Extract the [X, Y] coordinate from the center of the cell holding the provided text.  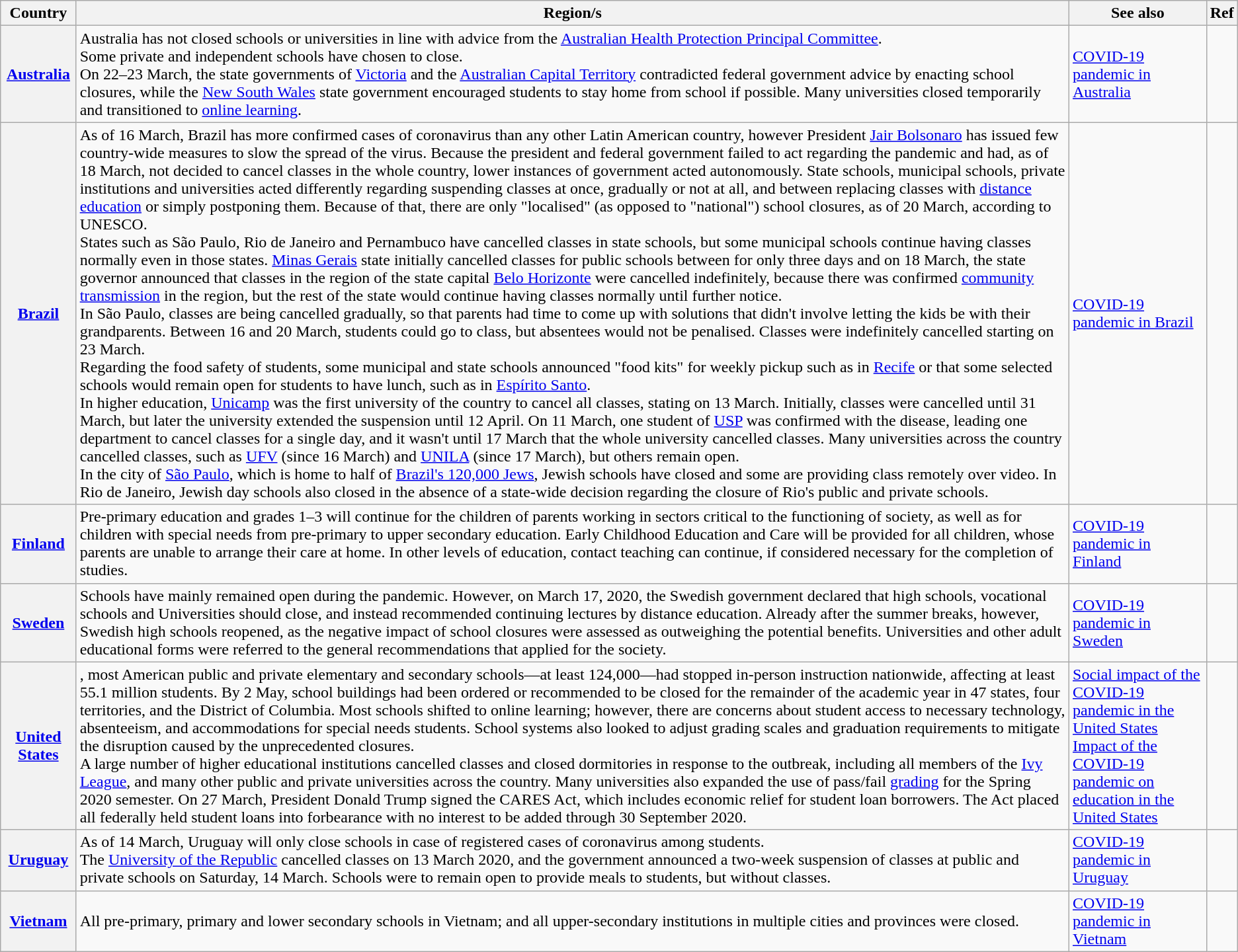
Uruguay [38, 860]
See also [1138, 13]
Vietnam [38, 921]
COVID-19 pandemic in Sweden [1138, 623]
COVID-19 pandemic in Vietnam [1138, 921]
COVID-19 pandemic in Australia [1138, 74]
Brazil [38, 313]
Social impact of the COVID-19 pandemic in the United StatesImpact of the COVID-19 pandemic on education in the United States [1138, 746]
COVID-19 pandemic in Uruguay [1138, 860]
All pre-primary, primary and lower secondary schools in Vietnam; and all upper-secondary institutions in multiple cities and provinces were closed. [573, 921]
Region/s [573, 13]
Ref [1222, 13]
Finland [38, 543]
United States [38, 746]
COVID-19 pandemic in Brazil [1138, 313]
COVID-19 pandemic in Finland [1138, 543]
Country [38, 13]
Australia [38, 74]
Sweden [38, 623]
